For the text-containing cell, return its midpoint in [X, Y] coordinate format. 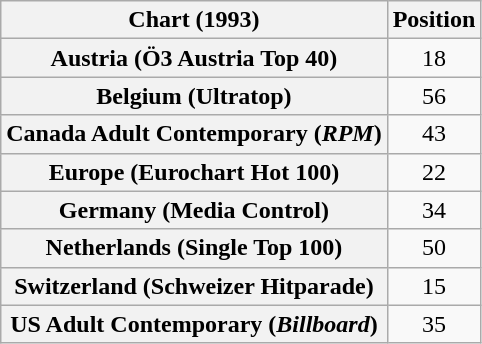
18 [434, 58]
Position [434, 20]
50 [434, 248]
15 [434, 286]
34 [434, 210]
22 [434, 172]
Chart (1993) [194, 20]
Canada Adult Contemporary (RPM) [194, 134]
56 [434, 96]
Switzerland (Schweizer Hitparade) [194, 286]
43 [434, 134]
35 [434, 324]
US Adult Contemporary (Billboard) [194, 324]
Germany (Media Control) [194, 210]
Austria (Ö3 Austria Top 40) [194, 58]
Belgium (Ultratop) [194, 96]
Netherlands (Single Top 100) [194, 248]
Europe (Eurochart Hot 100) [194, 172]
